From the cell containing the given text, extract its center point as (X, Y) coordinate. 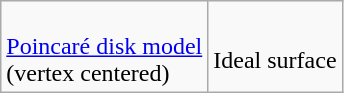
Poincaré disk model(vertex centered) (104, 47)
Ideal surface (275, 47)
